For the text-containing cell, return its midpoint in [x, y] coordinate format. 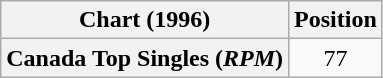
Position [336, 20]
Chart (1996) [145, 20]
77 [336, 58]
Canada Top Singles (RPM) [145, 58]
